Output the [x, y] coordinate of the center of the cell containing the given text.  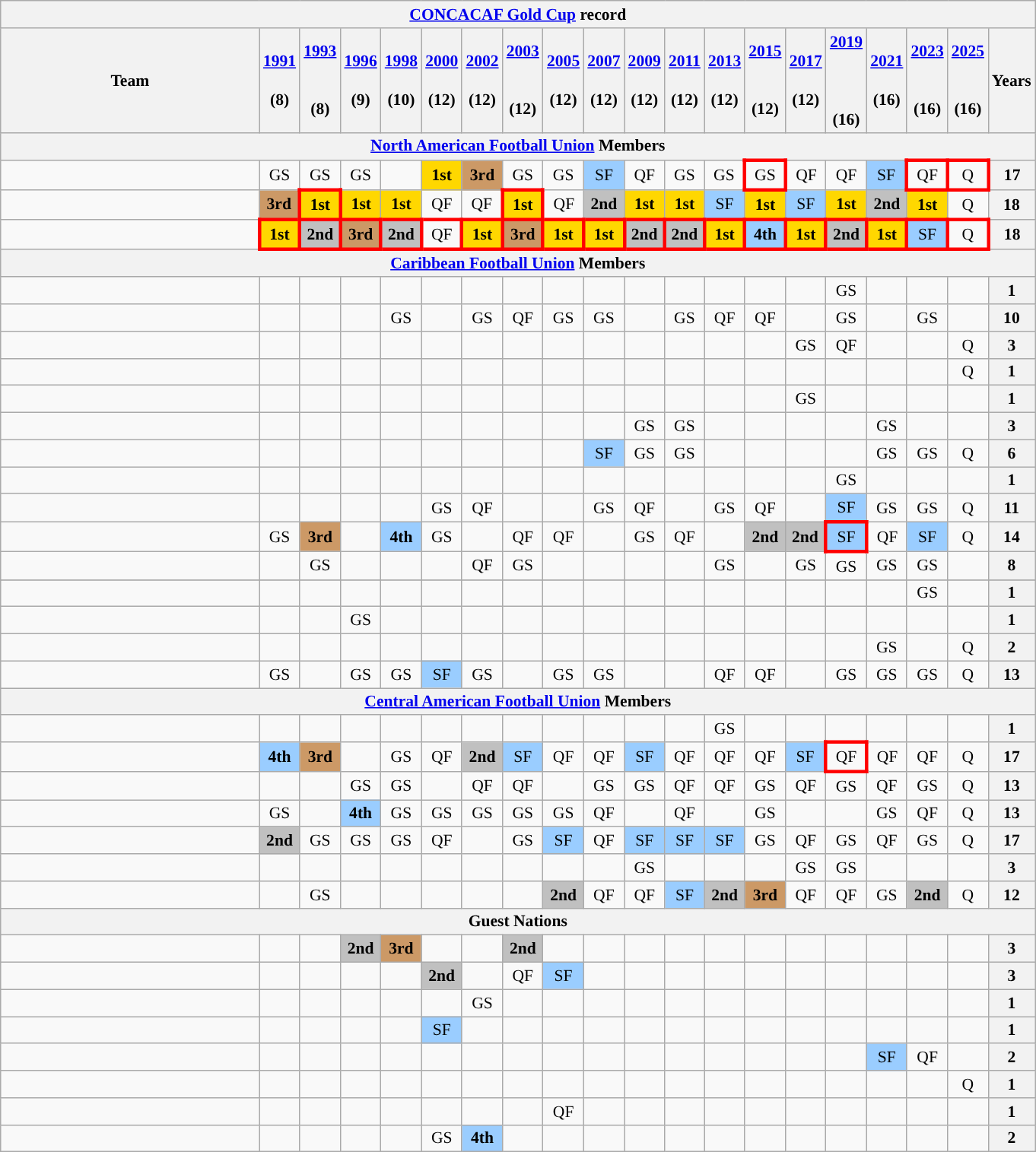
14 [1012, 537]
2003(12) [523, 81]
1993(8) [319, 81]
10 [1012, 318]
2000(12) [441, 81]
11 [1012, 508]
2002(12) [482, 81]
Guest Nations [518, 922]
Caribbean Football Union Members [518, 263]
2015(12) [765, 81]
North American Football Union Members [518, 146]
1996(9) [361, 81]
2023(16) [926, 81]
2019(16) [846, 81]
CONCACAF Gold Cup record [518, 14]
2025(16) [968, 81]
Years [1012, 81]
12 [1012, 895]
2007(12) [604, 81]
2005(12) [563, 81]
Team [130, 81]
8 [1012, 566]
2009(12) [645, 81]
2021(16) [887, 81]
Central American Football Union Members [518, 702]
2013(12) [724, 81]
6 [1012, 453]
1991(8) [280, 81]
2017(12) [806, 81]
1998(10) [402, 81]
2011(12) [685, 81]
